Find where the given text appears and provide that cell's center as (X, Y) coordinate. 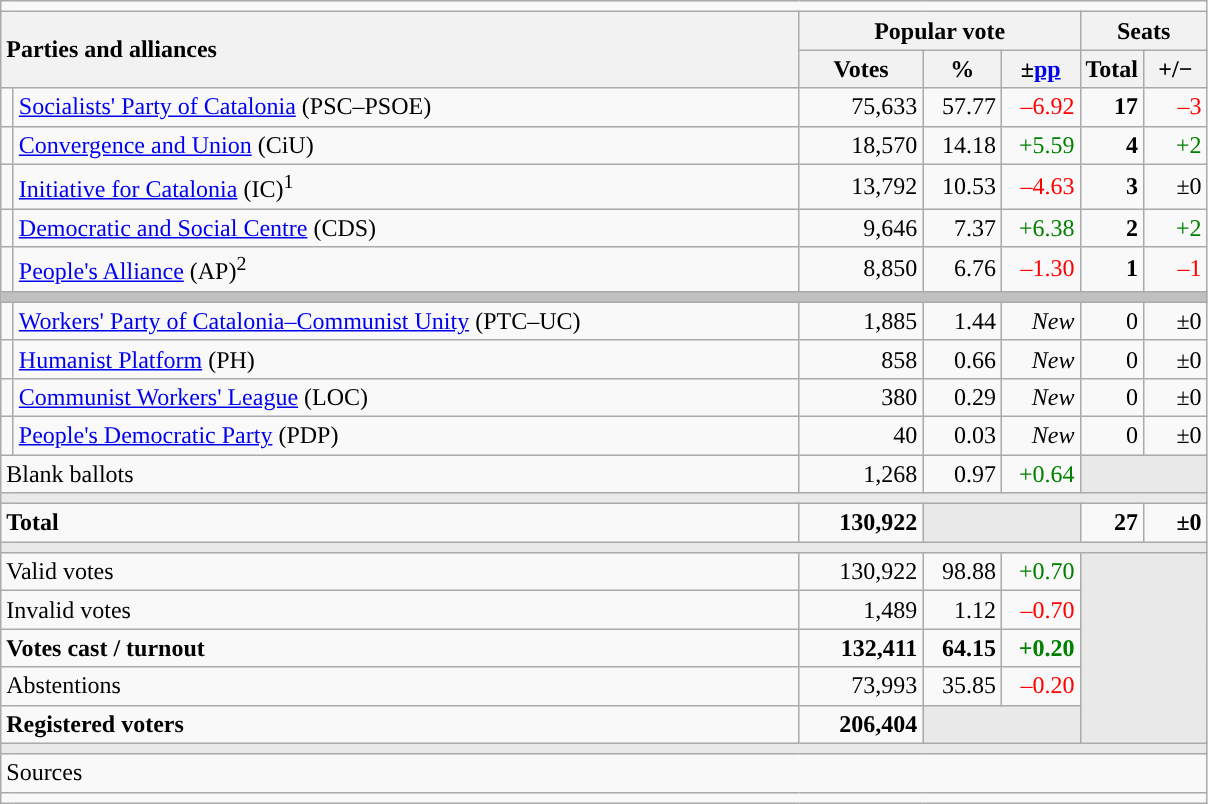
–3 (1176, 107)
27 (1112, 523)
–1 (1176, 270)
–1.30 (1040, 270)
–4.63 (1040, 186)
13,792 (861, 186)
1,268 (861, 474)
+6.38 (1040, 228)
1 (1112, 270)
64.15 (962, 648)
18,570 (861, 145)
1,489 (861, 610)
+5.59 (1040, 145)
75,633 (861, 107)
10.53 (962, 186)
0.29 (962, 397)
People's Alliance (AP)2 (406, 270)
Initiative for Catalonia (IC)1 (406, 186)
0.03 (962, 435)
7.37 (962, 228)
Votes (861, 69)
Abstentions (400, 686)
Humanist Platform (PH) (406, 359)
14.18 (962, 145)
0.97 (962, 474)
Workers' Party of Catalonia–Communist Unity (PTC–UC) (406, 321)
17 (1112, 107)
3 (1112, 186)
Democratic and Social Centre (CDS) (406, 228)
8,850 (861, 270)
98.88 (962, 572)
+0.64 (1040, 474)
40 (861, 435)
1,885 (861, 321)
–0.20 (1040, 686)
1.44 (962, 321)
Seats (1144, 31)
206,404 (861, 724)
% (962, 69)
6.76 (962, 270)
±pp (1040, 69)
4 (1112, 145)
Parties and alliances (400, 50)
Blank ballots (400, 474)
1.12 (962, 610)
Convergence and Union (CiU) (406, 145)
Votes cast / turnout (400, 648)
Popular vote (940, 31)
57.77 (962, 107)
Communist Workers' League (LOC) (406, 397)
Sources (604, 773)
–0.70 (1040, 610)
73,993 (861, 686)
0.66 (962, 359)
Registered voters (400, 724)
Valid votes (400, 572)
2 (1112, 228)
380 (861, 397)
9,646 (861, 228)
+/− (1176, 69)
+0.70 (1040, 572)
132,411 (861, 648)
People's Democratic Party (PDP) (406, 435)
+0.20 (1040, 648)
Invalid votes (400, 610)
858 (861, 359)
–6.92 (1040, 107)
35.85 (962, 686)
Socialists' Party of Catalonia (PSC–PSOE) (406, 107)
